Return [x, y] of the center of cell containing provided text 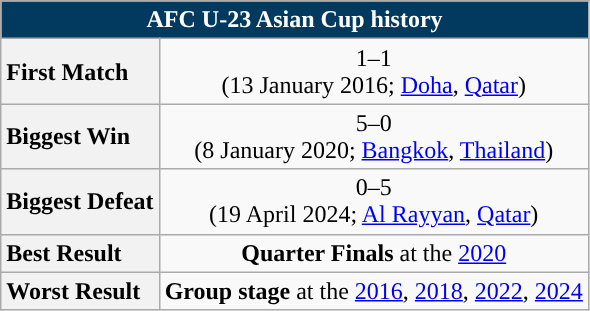
0–5 (19 April 2024; Al Rayyan, Qatar) [374, 202]
Worst Result [80, 291]
Quarter Finals at the 2020 [374, 253]
1–1 (13 January 2016; Doha, Qatar) [374, 72]
Biggest Win [80, 136]
AFC U-23 Asian Cup history [295, 20]
Group stage at the 2016, 2018, 2022, 2024 [374, 291]
5–0 (8 January 2020; Bangkok, Thailand) [374, 136]
Biggest Defeat [80, 202]
First Match [80, 72]
Best Result [80, 253]
